For the text-containing cell, return its midpoint in (X, Y) coordinate format. 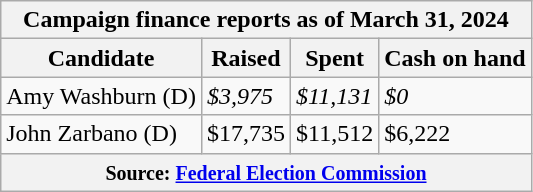
Campaign finance reports as of March 31, 2024 (266, 20)
$6,222 (455, 134)
$11,131 (334, 96)
Candidate (102, 58)
Spent (334, 58)
Amy Washburn (D) (102, 96)
$3,975 (246, 96)
$11,512 (334, 134)
Cash on hand (455, 58)
$0 (455, 96)
Raised (246, 58)
$17,735 (246, 134)
John Zarbano (D) (102, 134)
Source: Federal Election Commission (266, 172)
